For the text-containing cell, return its midpoint in [x, y] coordinate format. 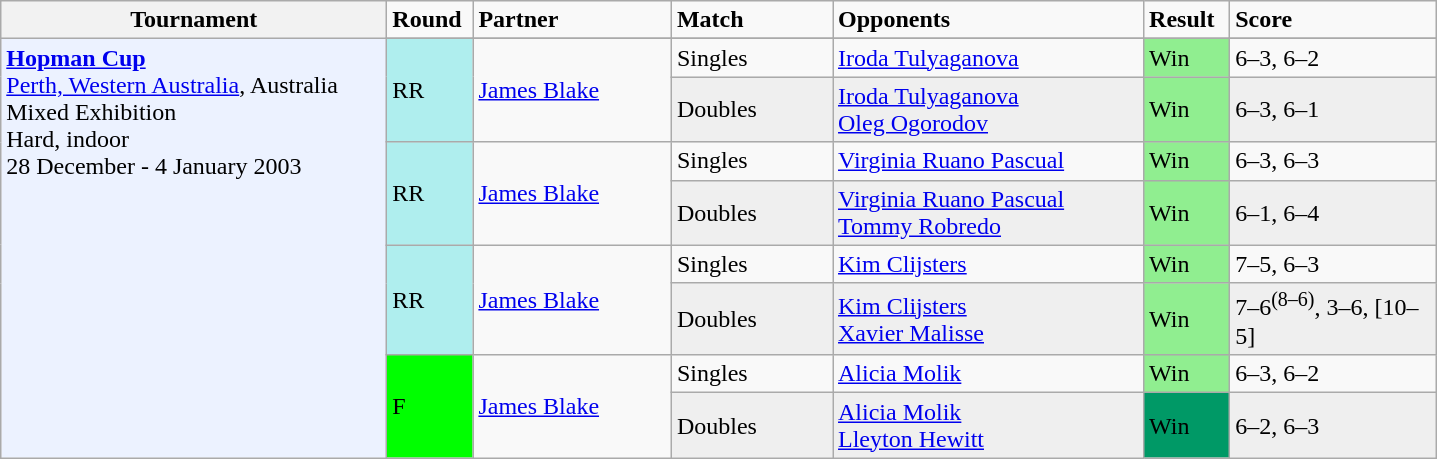
Result [1187, 20]
F [430, 406]
Opponents [988, 20]
6–3, 6–1 [1333, 110]
Iroda Tulyaganova Oleg Ogorodov [988, 110]
Alicia Molik [988, 374]
Round [430, 20]
Kim Clijsters [988, 264]
6–2, 6–3 [1333, 426]
Match [752, 20]
Partner [572, 20]
Tournament [194, 20]
Hopman Cup Perth, Western Australia, AustraliaMixed ExhibitionHard, indoor28 December - 4 January 2003 [194, 248]
6–3, 6–3 [1333, 161]
Alicia Molik Lleyton Hewitt [988, 426]
7–6(8–6), 3–6, [10–5] [1333, 319]
Virginia Ruano Pascual Tommy Robredo [988, 212]
Kim Clijsters Xavier Malisse [988, 319]
6–1, 6–4 [1333, 212]
7–5, 6–3 [1333, 264]
Virginia Ruano Pascual [988, 161]
Score [1333, 20]
Iroda Tulyaganova [988, 58]
